Search for the cell housing the specified text and yield its [x, y] center coordinate. 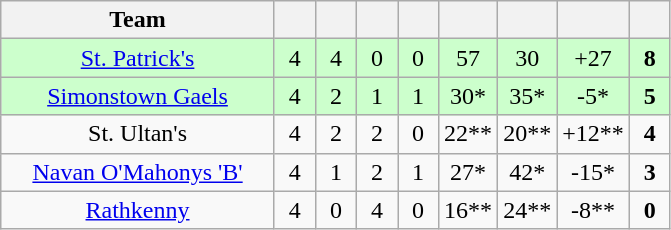
42* [528, 172]
16** [468, 210]
27* [468, 172]
22** [468, 134]
St. Patrick's [138, 58]
24** [528, 210]
-8** [594, 210]
57 [468, 58]
30* [468, 96]
+12** [594, 134]
Navan O'Mahonys 'B' [138, 172]
Simonstown Gaels [138, 96]
8 [650, 58]
St. Ultan's [138, 134]
Team [138, 20]
35* [528, 96]
30 [528, 58]
20** [528, 134]
+27 [594, 58]
5 [650, 96]
-15* [594, 172]
3 [650, 172]
Rathkenny [138, 210]
-5* [594, 96]
